Output the (X, Y) coordinate of the center of the cell containing the given text.  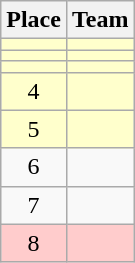
5 (34, 129)
4 (34, 91)
7 (34, 205)
Place (34, 20)
8 (34, 243)
6 (34, 167)
Team (100, 20)
